Find where the given text appears and provide that cell's center as (x, y) coordinate. 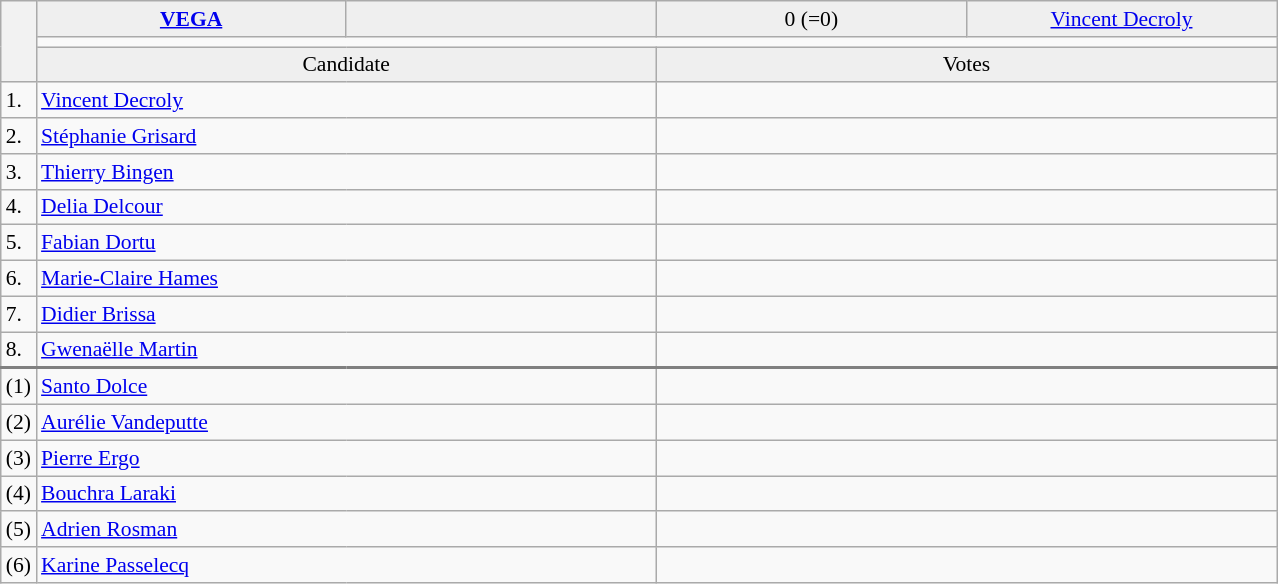
Stéphanie Grisard (346, 136)
Bouchra Laraki (346, 494)
5. (18, 243)
Santo Dolce (346, 386)
Pierre Ergo (346, 458)
8. (18, 350)
(6) (18, 565)
0 (=0) (811, 19)
Fabian Dortu (346, 243)
(3) (18, 458)
Adrien Rosman (346, 530)
3. (18, 172)
VEGA (191, 19)
(5) (18, 530)
Thierry Bingen (346, 172)
7. (18, 314)
Delia Delcour (346, 207)
Marie‐Claire Hames (346, 279)
Candidate (346, 65)
4. (18, 207)
Gwenaëlle Martin (346, 350)
(2) (18, 423)
1. (18, 101)
Didier Brissa (346, 314)
Aurélie Vandeputte (346, 423)
(1) (18, 386)
2. (18, 136)
Karine Passelecq (346, 565)
(4) (18, 494)
6. (18, 279)
Votes (966, 65)
